Output the [x, y] coordinate of the center of the cell containing the given text.  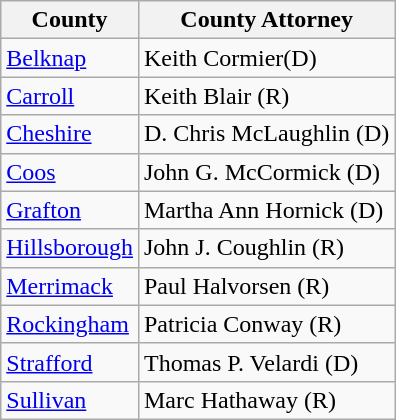
Cheshire [70, 134]
Merrimack [70, 286]
County [70, 20]
County Attorney [266, 20]
D. Chris McLaughlin (D) [266, 134]
Paul Halvorsen (R) [266, 286]
Thomas P. Velardi (D) [266, 362]
Belknap [70, 58]
Rockingham [70, 324]
John J. Coughlin (R) [266, 248]
Martha Ann Hornick (D) [266, 210]
Strafford [70, 362]
Sullivan [70, 400]
Marc Hathaway (R) [266, 400]
Coos [70, 172]
Keith Cormier(D) [266, 58]
Grafton [70, 210]
Patricia Conway (R) [266, 324]
Hillsborough [70, 248]
John G. McCormick (D) [266, 172]
Keith Blair (R) [266, 96]
Carroll [70, 96]
